From the cell containing the given text, extract its center point as [X, Y] coordinate. 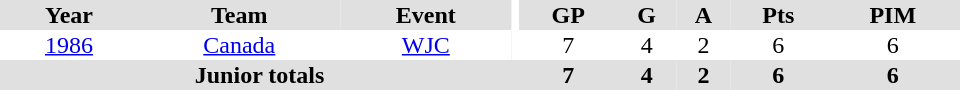
1986 [69, 45]
WJC [426, 45]
GP [568, 15]
PIM [893, 15]
Canada [240, 45]
A [704, 15]
Pts [778, 15]
Team [240, 15]
G [646, 15]
Event [426, 15]
Junior totals [260, 75]
Year [69, 15]
